Return (x, y) of the center of cell containing provided text 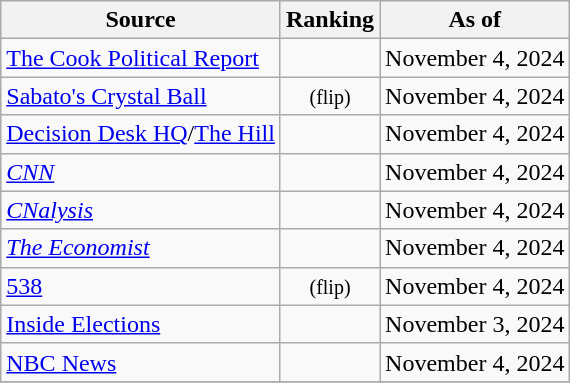
CNN (141, 172)
538 (141, 286)
The Economist (141, 248)
Source (141, 20)
Ranking (330, 20)
As of (475, 20)
Sabato's Crystal Ball (141, 96)
Inside Elections (141, 324)
CNalysis (141, 210)
NBC News (141, 362)
November 3, 2024 (475, 324)
The Cook Political Report (141, 58)
Decision Desk HQ/The Hill (141, 134)
